Provide the (X, Y) coordinate of the cell's center where the given text is located.  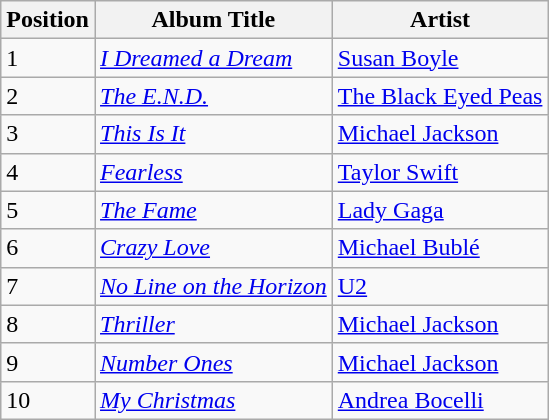
Fearless (213, 172)
6 (48, 248)
The E.N.D. (213, 96)
8 (48, 324)
3 (48, 134)
U2 (440, 286)
10 (48, 400)
Thriller (213, 324)
5 (48, 210)
2 (48, 96)
This Is It (213, 134)
Album Title (213, 20)
Susan Boyle (440, 58)
Number Ones (213, 362)
The Fame (213, 210)
1 (48, 58)
Position (48, 20)
My Christmas (213, 400)
Lady Gaga (440, 210)
9 (48, 362)
Taylor Swift (440, 172)
4 (48, 172)
No Line on the Horizon (213, 286)
7 (48, 286)
The Black Eyed Peas (440, 96)
Andrea Bocelli (440, 400)
I Dreamed a Dream (213, 58)
Artist (440, 20)
Michael Bublé (440, 248)
Crazy Love (213, 248)
